Pinpoint the cell where the given text exists, returning its (x, y) midpoint coordinate. 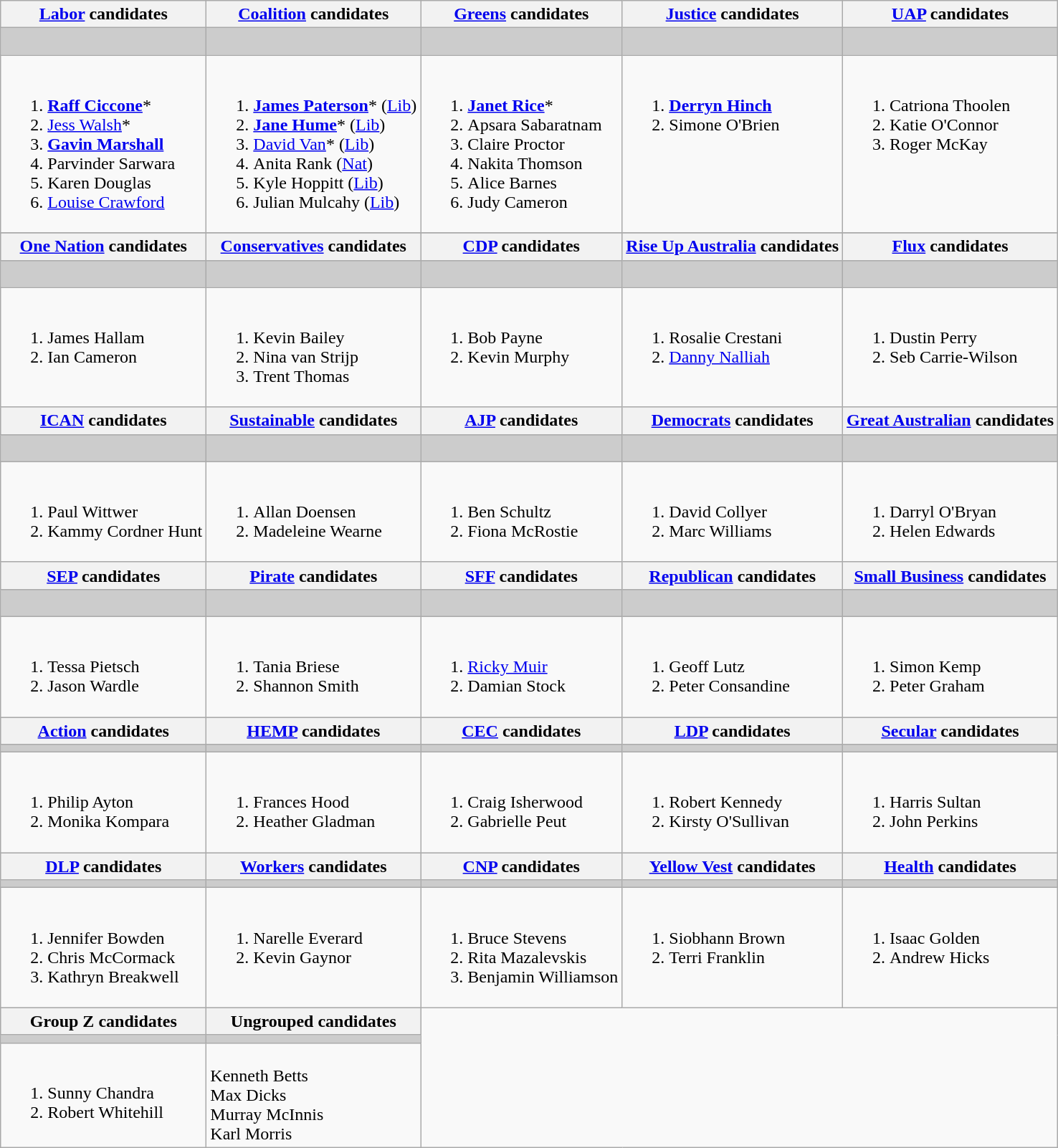
HEMP candidates (314, 730)
One Nation candidates (103, 247)
Democrats candidates (733, 421)
Sustainable candidates (314, 421)
Siobhann BrownTerri Franklin (733, 947)
Janet Rice*Apsara SabaratnamClaire ProctorNakita ThomsonAlice BarnesJudy Cameron (522, 144)
UAP candidates (950, 14)
Yellow Vest candidates (733, 866)
AJP candidates (522, 421)
Ben SchultzFiona McRostie (522, 512)
Frances HoodHeather Gladman (314, 803)
Harris SultanJohn Perkins (950, 803)
Tania BrieseShannon Smith (314, 666)
Catriona ThoolenKatie O'ConnorRoger McKay (950, 144)
CNP candidates (522, 866)
James HallamIan Cameron (103, 347)
Isaac GoldenAndrew Hicks (950, 947)
Jennifer BowdenChris McCormackKathryn Breakwell (103, 947)
Paul WittwerKammy Cordner Hunt (103, 512)
David CollyerMarc Williams (733, 512)
Labor candidates (103, 14)
Kevin BaileyNina van StrijpTrent Thomas (314, 347)
Rise Up Australia candidates (733, 247)
SFF candidates (522, 575)
James Paterson* (Lib)Jane Hume* (Lib)David Van* (Lib)Anita Rank (Nat)Kyle Hoppitt (Lib)Julian Mulcahy (Lib) (314, 144)
Health candidates (950, 866)
Allan DoensenMadeleine Wearne (314, 512)
SEP candidates (103, 575)
ICAN candidates (103, 421)
Craig IsherwoodGabrielle Peut (522, 803)
Ungrouped candidates (314, 1021)
Robert KennedyKirsty O'Sullivan (733, 803)
Sunny ChandraRobert Whitehill (103, 1095)
Republican candidates (733, 575)
CEC candidates (522, 730)
Small Business candidates (950, 575)
Derryn HinchSimone O'Brien (733, 144)
Rosalie CrestaniDanny Nalliah (733, 347)
Dustin PerrySeb Carrie-Wilson (950, 347)
Philip AytonMonika Kompara (103, 803)
Geoff LutzPeter Consandine (733, 666)
Flux candidates (950, 247)
Narelle EverardKevin Gaynor (314, 947)
Ricky MuirDamian Stock (522, 666)
Great Australian candidates (950, 421)
Justice candidates (733, 14)
Raff Ciccone*Jess Walsh*Gavin MarshallParvinder SarwaraKaren DouglasLouise Crawford (103, 144)
Action candidates (103, 730)
Pirate candidates (314, 575)
Simon KempPeter Graham (950, 666)
Group Z candidates (103, 1021)
Greens candidates (522, 14)
Darryl O'BryanHelen Edwards (950, 512)
Bruce StevensRita MazalevskisBenjamin Williamson (522, 947)
Workers candidates (314, 866)
LDP candidates (733, 730)
Secular candidates (950, 730)
Conservatives candidates (314, 247)
Coalition candidates (314, 14)
Bob PayneKevin Murphy (522, 347)
Tessa PietschJason Wardle (103, 666)
CDP candidates (522, 247)
Kenneth Betts Max Dicks Murray McInnis Karl Morris (314, 1095)
DLP candidates (103, 866)
